Return the [X, Y] coordinate for the center point of the cell that contains the specified text.  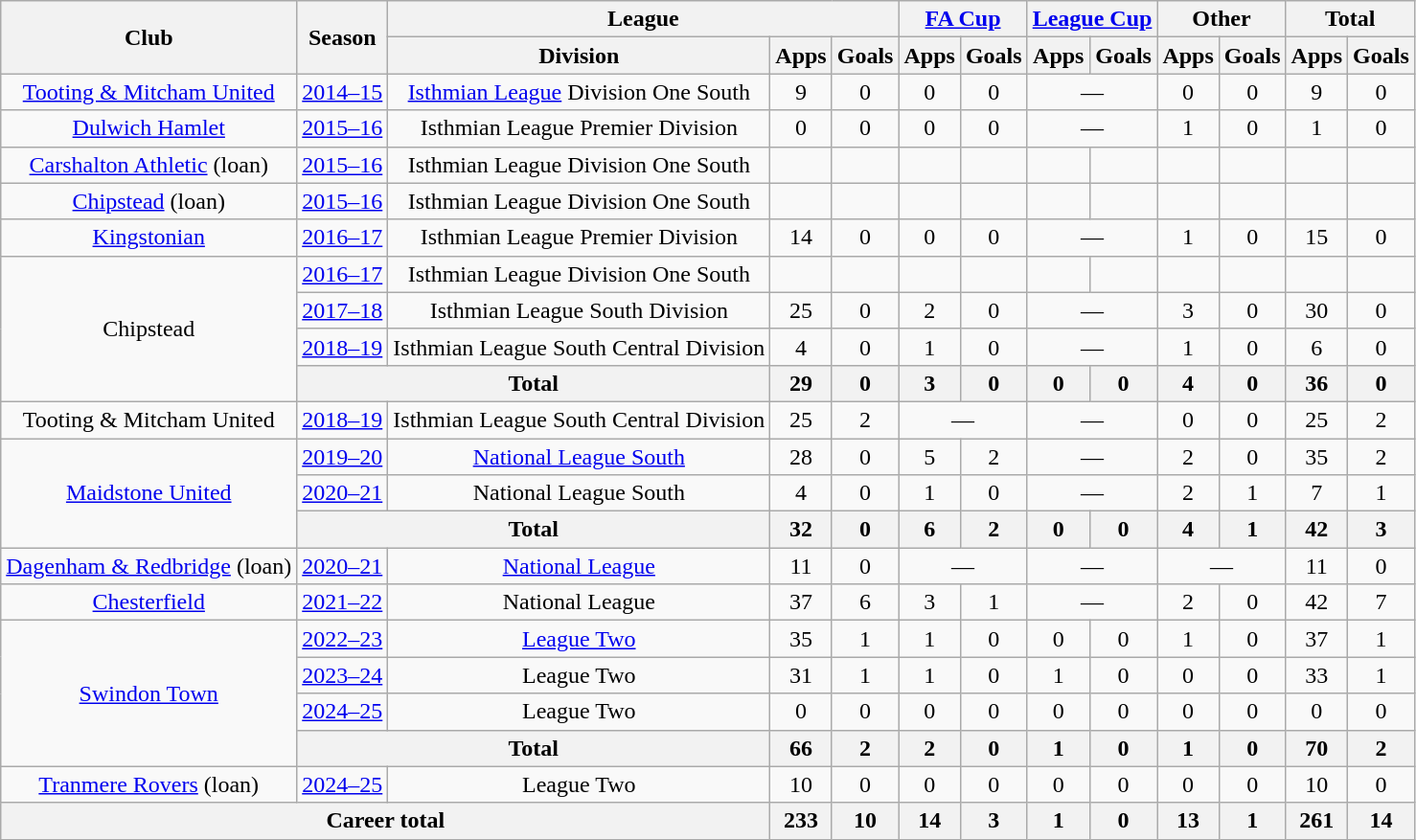
Chipstead [149, 329]
Tranmere Rovers (loan) [149, 784]
Dagenham & Redbridge (loan) [149, 566]
261 [1316, 821]
2021–22 [343, 602]
Career total [385, 821]
Club [149, 37]
Isthmian League South Division [579, 310]
13 [1188, 821]
2022–23 [343, 639]
29 [801, 383]
League Cup [1092, 19]
Division [579, 56]
66 [801, 748]
Other [1222, 19]
Chipstead (loan) [149, 201]
Chesterfield [149, 602]
2019–20 [343, 457]
31 [801, 675]
233 [801, 821]
Carshalton Athletic (loan) [149, 165]
2017–18 [343, 310]
League [644, 19]
Season [343, 37]
Kingstonian [149, 238]
2023–24 [343, 675]
Maidstone United [149, 493]
5 [929, 457]
2014–15 [343, 92]
Swindon Town [149, 693]
32 [801, 530]
FA Cup [963, 19]
Dulwich Hamlet [149, 128]
70 [1316, 748]
33 [1316, 675]
30 [1316, 310]
15 [1316, 238]
36 [1316, 383]
28 [801, 457]
